Return the (x, y) coordinate for the center point of the cell that contains the specified text.  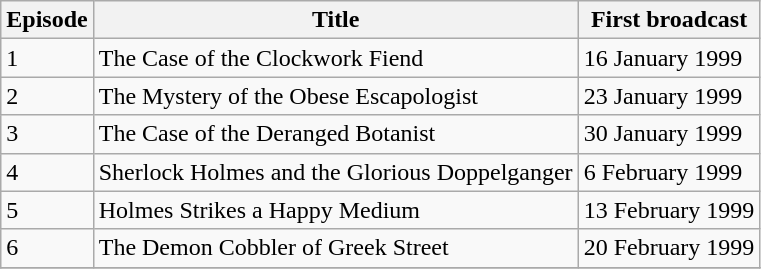
The Demon Cobbler of Greek Street (336, 248)
6 (47, 248)
6 February 1999 (669, 172)
3 (47, 134)
2 (47, 96)
Sherlock Holmes and the Glorious Doppelganger (336, 172)
5 (47, 210)
1 (47, 58)
Holmes Strikes a Happy Medium (336, 210)
4 (47, 172)
The Mystery of the Obese Escapologist (336, 96)
23 January 1999 (669, 96)
The Case of the Clockwork Fiend (336, 58)
First broadcast (669, 20)
The Case of the Deranged Botanist (336, 134)
20 February 1999 (669, 248)
13 February 1999 (669, 210)
Title (336, 20)
Episode (47, 20)
30 January 1999 (669, 134)
16 January 1999 (669, 58)
